Determine the (x, y) coordinate at the center of the cell enclosing the given text.  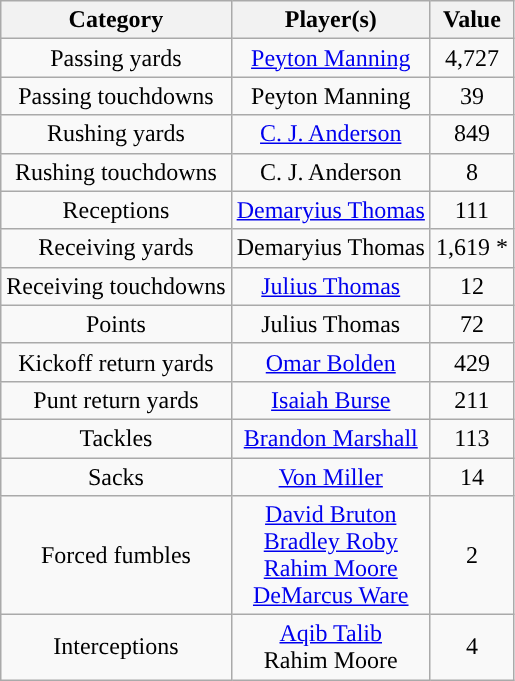
Punt return yards (116, 400)
Receiving yards (116, 248)
12 (472, 286)
2 (472, 556)
Rushing touchdowns (116, 172)
Aqib TalibRahim Moore (330, 648)
72 (472, 324)
Forced fumbles (116, 556)
Kickoff return yards (116, 362)
Sacks (116, 477)
1,619 * (472, 248)
8 (472, 172)
Value (472, 20)
Player(s) (330, 20)
Points (116, 324)
David BrutonBradley RobyRahim MooreDeMarcus Ware (330, 556)
Isaiah Burse (330, 400)
4 (472, 648)
Receiving touchdowns (116, 286)
Category (116, 20)
39 (472, 96)
Passing yards (116, 58)
14 (472, 477)
113 (472, 438)
Rushing yards (116, 134)
Von Miller (330, 477)
849 (472, 134)
Receptions (116, 210)
Brandon Marshall (330, 438)
211 (472, 400)
111 (472, 210)
Omar Bolden (330, 362)
Interceptions (116, 648)
Tackles (116, 438)
4,727 (472, 58)
429 (472, 362)
Passing touchdowns (116, 96)
